Extract the [x, y] coordinate from the center of the cell holding the provided text.  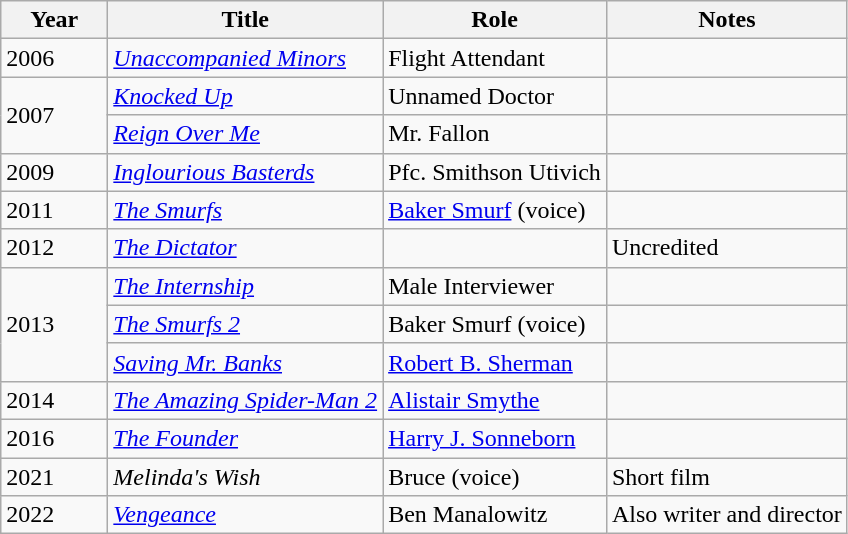
2014 [54, 400]
Knocked Up [246, 96]
The Smurfs [246, 210]
Flight Attendant [495, 58]
The Internship [246, 286]
Unnamed Doctor [495, 96]
The Dictator [246, 248]
Title [246, 20]
Reign Over Me [246, 134]
2013 [54, 324]
Alistair Smythe [495, 400]
Unaccompanied Minors [246, 58]
Male Interviewer [495, 286]
2012 [54, 248]
Also writer and director [726, 515]
Pfc. Smithson Utivich [495, 172]
Mr. Fallon [495, 134]
The Founder [246, 438]
2009 [54, 172]
Ben Manalowitz [495, 515]
Bruce (voice) [495, 477]
Vengeance [246, 515]
Robert B. Sherman [495, 362]
Uncredited [726, 248]
2016 [54, 438]
2007 [54, 115]
Year [54, 20]
2022 [54, 515]
The Amazing Spider-Man 2 [246, 400]
2006 [54, 58]
The Smurfs 2 [246, 324]
Melinda's Wish [246, 477]
Short film [726, 477]
Saving Mr. Banks [246, 362]
Notes [726, 20]
2011 [54, 210]
2021 [54, 477]
Inglourious Basterds [246, 172]
Role [495, 20]
Harry J. Sonneborn [495, 438]
